Capture the cell that displays the provided text and extract its (x, y) central coordinate. 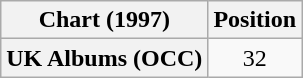
Position (255, 20)
UK Albums (OCC) (104, 58)
Chart (1997) (104, 20)
32 (255, 58)
